Output the (x, y) coordinate of the center of the cell containing the given text.  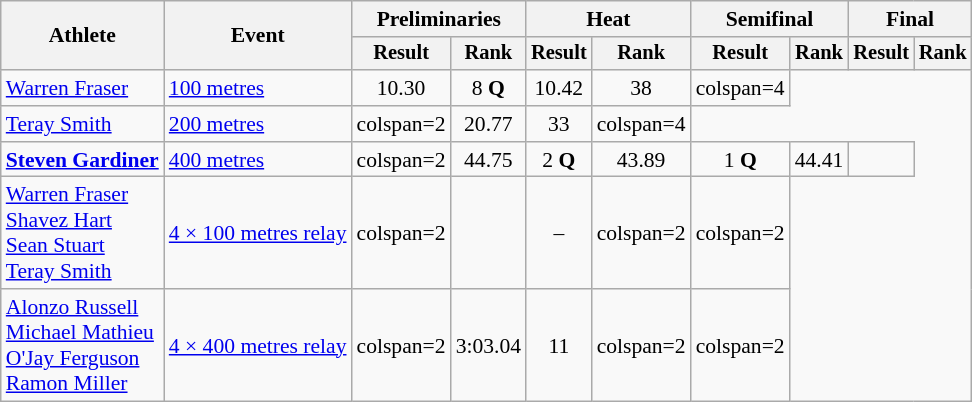
33 (559, 124)
Heat (608, 19)
200 metres (258, 124)
Preliminaries (440, 19)
Semifinal (770, 19)
11 (559, 345)
44.41 (820, 160)
8 Q (488, 88)
3:03.04 (488, 345)
2 Q (559, 160)
Alonzo RussellMichael MathieuO'Jay FergusonRamon Miller (82, 345)
100 metres (258, 88)
44.75 (488, 160)
4 × 100 metres relay (258, 233)
10.30 (402, 88)
Warren Fraser (82, 88)
400 metres (258, 160)
Warren FraserShavez HartSean StuartTeray Smith (82, 233)
43.89 (642, 160)
Steven Gardiner (82, 160)
Event (258, 36)
Final (910, 19)
Teray Smith (82, 124)
38 (642, 88)
10.42 (559, 88)
20.77 (488, 124)
Athlete (82, 36)
– (559, 233)
1 Q (740, 160)
4 × 400 metres relay (258, 345)
